Detect which cell encompasses the target text, then output its (x, y) center coordinate. 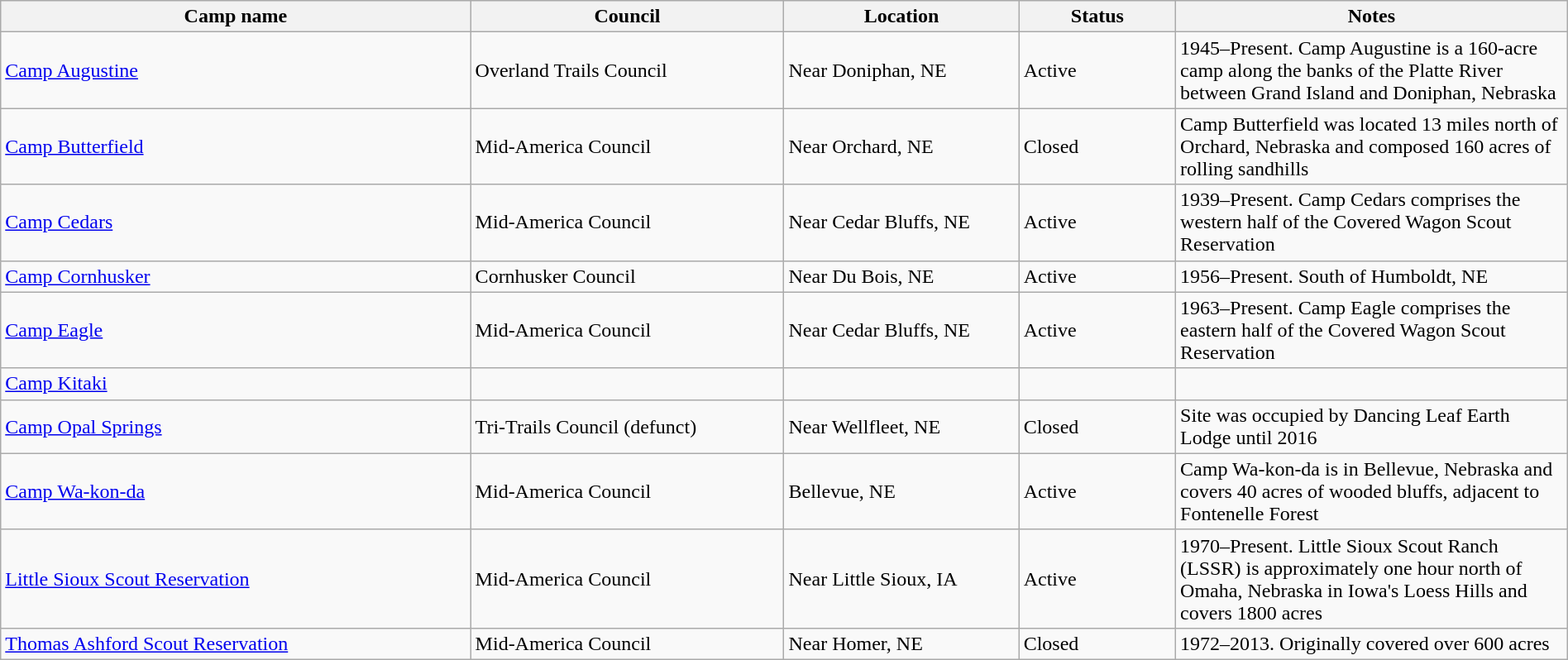
Camp Cedars (236, 222)
Camp Cornhusker (236, 276)
Status (1097, 17)
1970–Present. Little Sioux Scout Ranch (LSSR) is approximately one hour north of Omaha, Nebraska in Iowa's Loess Hills and covers 1800 acres (1372, 579)
Camp Butterfield was located 13 miles north of Orchard, Nebraska and composed 160 acres of rolling sandhills (1372, 146)
Overland Trails Council (627, 70)
Near Orchard, NE (901, 146)
Near Du Bois, NE (901, 276)
Camp Butterfield (236, 146)
Near Doniphan, NE (901, 70)
Camp name (236, 17)
Camp Opal Springs (236, 427)
Cornhusker Council (627, 276)
Near Wellfleet, NE (901, 427)
Camp Augustine (236, 70)
Camp Wa-kon-da (236, 491)
1963–Present. Camp Eagle comprises the eastern half of the Covered Wagon Scout Reservation (1372, 330)
Notes (1372, 17)
Camp Wa-kon-da is in Bellevue, Nebraska and covers 40 acres of wooded bluffs, adjacent to Fontenelle Forest (1372, 491)
Thomas Ashford Scout Reservation (236, 643)
Camp Kitaki (236, 384)
Little Sioux Scout Reservation (236, 579)
Location (901, 17)
1945–Present. Camp Augustine is a 160-acre camp along the banks of the Platte River between Grand Island and Doniphan, Nebraska (1372, 70)
1939–Present. Camp Cedars comprises the western half of the Covered Wagon Scout Reservation (1372, 222)
1956–Present. South of Humboldt, NE (1372, 276)
Council (627, 17)
Site was occupied by Dancing Leaf Earth Lodge until 2016 (1372, 427)
Bellevue, NE (901, 491)
Camp Eagle (236, 330)
Near Homer, NE (901, 643)
1972–2013. Originally covered over 600 acres (1372, 643)
Near Little Sioux, IA (901, 579)
Tri-Trails Council (defunct) (627, 427)
